Determine the [X, Y] coordinate at the center of the cell enclosing the given text.  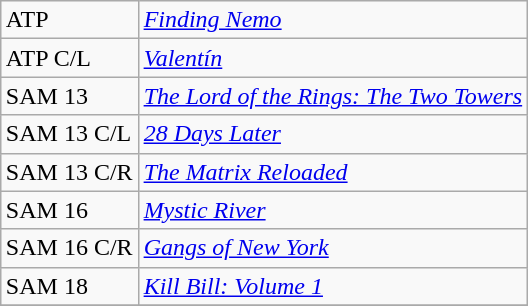
28 Days Later [333, 134]
Valentín [333, 58]
SAM 13 [69, 96]
Mystic River [333, 210]
SAM 16 C/R [69, 248]
Finding Nemo [333, 20]
SAM 13 C/L [69, 134]
ATP [69, 20]
The Lord of the Rings: The Two Towers [333, 96]
Gangs of New York [333, 248]
Kill Bill: Volume 1 [333, 286]
SAM 18 [69, 286]
SAM 13 C/R [69, 172]
ATP C/L [69, 58]
The Matrix Reloaded [333, 172]
SAM 16 [69, 210]
